Search for the cell housing the specified text and yield its (x, y) center coordinate. 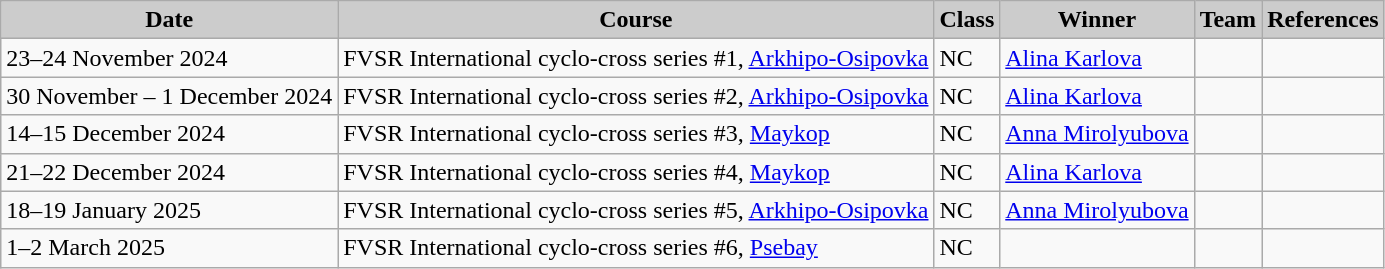
23–24 November 2024 (170, 58)
21–22 December 2024 (170, 172)
FVSR International cyclo-cross series #6, Psebay (636, 248)
FVSR International cyclo-cross series #3, Maykop (636, 134)
Date (170, 20)
FVSR International cyclo-cross series #4, Maykop (636, 172)
14–15 December 2024 (170, 134)
Class (967, 20)
FVSR International cyclo-cross series #2, Arkhipo-Osipovka (636, 96)
Winner (1097, 20)
Team (1228, 20)
Course (636, 20)
FVSR International cyclo-cross series #5, Arkhipo-Osipovka (636, 210)
FVSR International cyclo-cross series #1, Arkhipo-Osipovka (636, 58)
1–2 March 2025 (170, 248)
References (1324, 20)
18–19 January 2025 (170, 210)
30 November – 1 December 2024 (170, 96)
